Provide the [X, Y] coordinate of the cell's center where the given text is located.  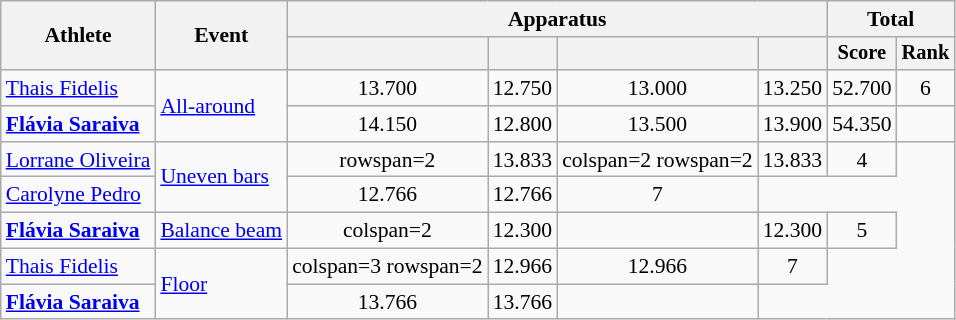
12.800 [522, 124]
colspan=2 [388, 231]
5 [862, 231]
Athlete [78, 36]
13.250 [792, 88]
Event [221, 36]
4 [862, 160]
Rank [926, 54]
54.350 [862, 124]
6 [926, 88]
Carolyne Pedro [78, 195]
52.700 [862, 88]
13.500 [658, 124]
14.150 [388, 124]
Uneven bars [221, 178]
rowspan=2 [388, 160]
12.750 [522, 88]
Total [890, 19]
Balance beam [221, 231]
Floor [221, 284]
colspan=2 rowspan=2 [658, 160]
All-around [221, 106]
Apparatus [557, 19]
13.900 [792, 124]
13.700 [388, 88]
colspan=3 rowspan=2 [388, 267]
Score [862, 54]
Lorrane Oliveira [78, 160]
13.000 [658, 88]
